Capture the cell that displays the provided text and extract its (X, Y) central coordinate. 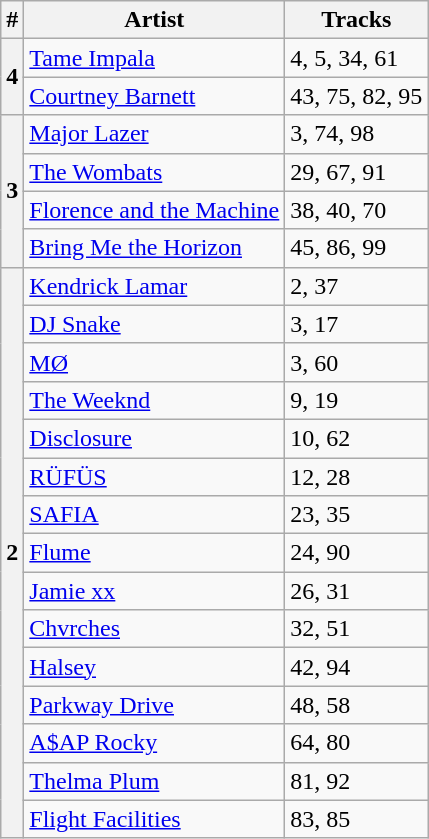
A$AP Rocky (154, 743)
Kendrick Lamar (154, 286)
Artist (154, 20)
29, 67, 91 (356, 172)
Tame Impala (154, 58)
10, 62 (356, 438)
Florence and the Machine (154, 210)
3, 74, 98 (356, 134)
Disclosure (154, 438)
# (12, 20)
9, 19 (356, 400)
Chvrches (154, 629)
Bring Me the Horizon (154, 248)
Parkway Drive (154, 705)
81, 92 (356, 781)
23, 35 (356, 515)
32, 51 (356, 629)
3 (12, 191)
DJ Snake (154, 324)
The Wombats (154, 172)
3, 60 (356, 362)
RÜFÜS (154, 477)
2 (12, 552)
12, 28 (356, 477)
24, 90 (356, 553)
Tracks (356, 20)
Jamie xx (154, 591)
Flight Facilities (154, 819)
4, 5, 34, 61 (356, 58)
2, 37 (356, 286)
Thelma Plum (154, 781)
Major Lazer (154, 134)
26, 31 (356, 591)
45, 86, 99 (356, 248)
Courtney Barnett (154, 96)
MØ (154, 362)
43, 75, 82, 95 (356, 96)
4 (12, 77)
83, 85 (356, 819)
The Weeknd (154, 400)
64, 80 (356, 743)
38, 40, 70 (356, 210)
SAFIA (154, 515)
48, 58 (356, 705)
Flume (154, 553)
42, 94 (356, 667)
Halsey (154, 667)
3, 17 (356, 324)
